Find where the given text appears and provide that cell's center as (X, Y) coordinate. 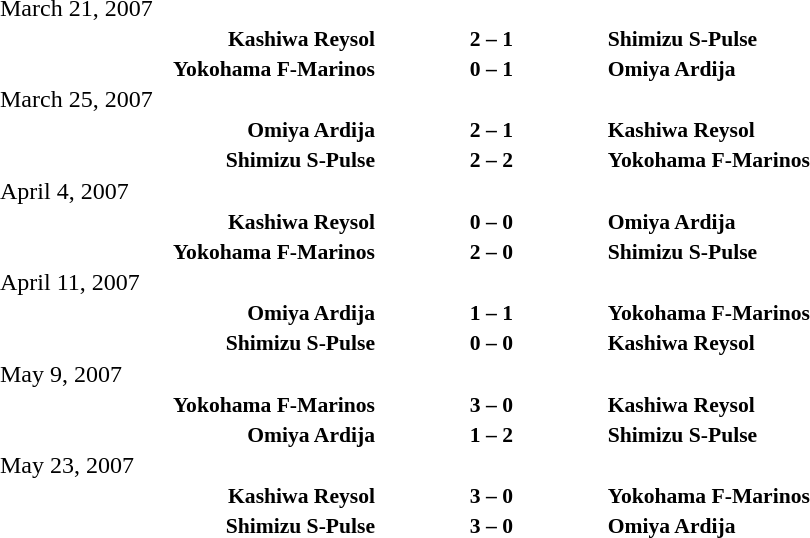
2 – 0 (492, 252)
1 – 1 (492, 313)
1 – 2 (492, 434)
0 – 1 (492, 68)
2 – 2 (492, 160)
